Determine the [x, y] coordinate at the center of the cell enclosing the given text.  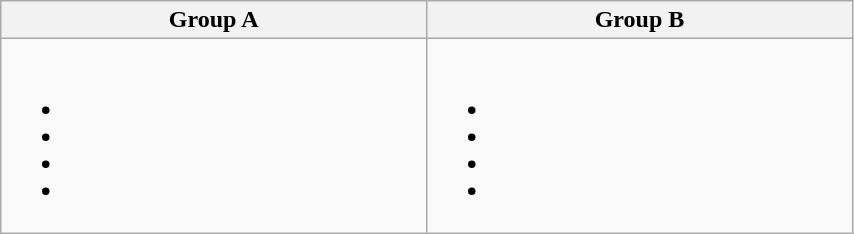
Group B [640, 20]
Group A [214, 20]
